Return [X, Y] of the center of cell containing provided text 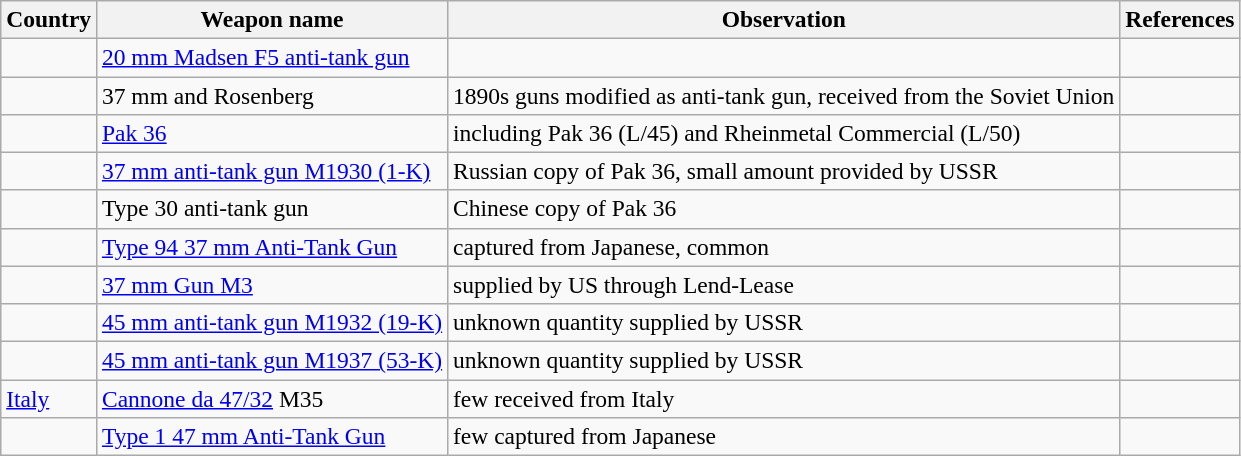
Chinese copy of Pak 36 [784, 209]
Type 1 47 mm Anti-Tank Gun [272, 436]
37 mm and Rosenberg [272, 95]
Italy [49, 398]
Observation [784, 19]
few captured from Japanese [784, 436]
37 mm Gun M3 [272, 285]
45 mm anti-tank gun M1932 (19-K) [272, 322]
Type 30 anti-tank gun [272, 209]
1890s guns modified as anti-tank gun, received from the Soviet Union [784, 95]
References [1180, 19]
Weapon name [272, 19]
37 mm anti-tank gun M1930 (1-K) [272, 171]
20 mm Madsen F5 anti-tank gun [272, 57]
captured from Japanese, common [784, 247]
45 mm anti-tank gun M1937 (53-K) [272, 360]
few received from Italy [784, 398]
supplied by US through Lend-Lease [784, 285]
including Pak 36 (L/45) and Rheinmetal Commercial (L/50) [784, 133]
Pak 36 [272, 133]
Country [49, 19]
Type 94 37 mm Anti-Tank Gun [272, 247]
Cannone da 47/32 M35 [272, 398]
Russian copy of Pak 36, small amount provided by USSR [784, 171]
